Identify which cell holds the provided text, then report its (x, y) central coordinate. 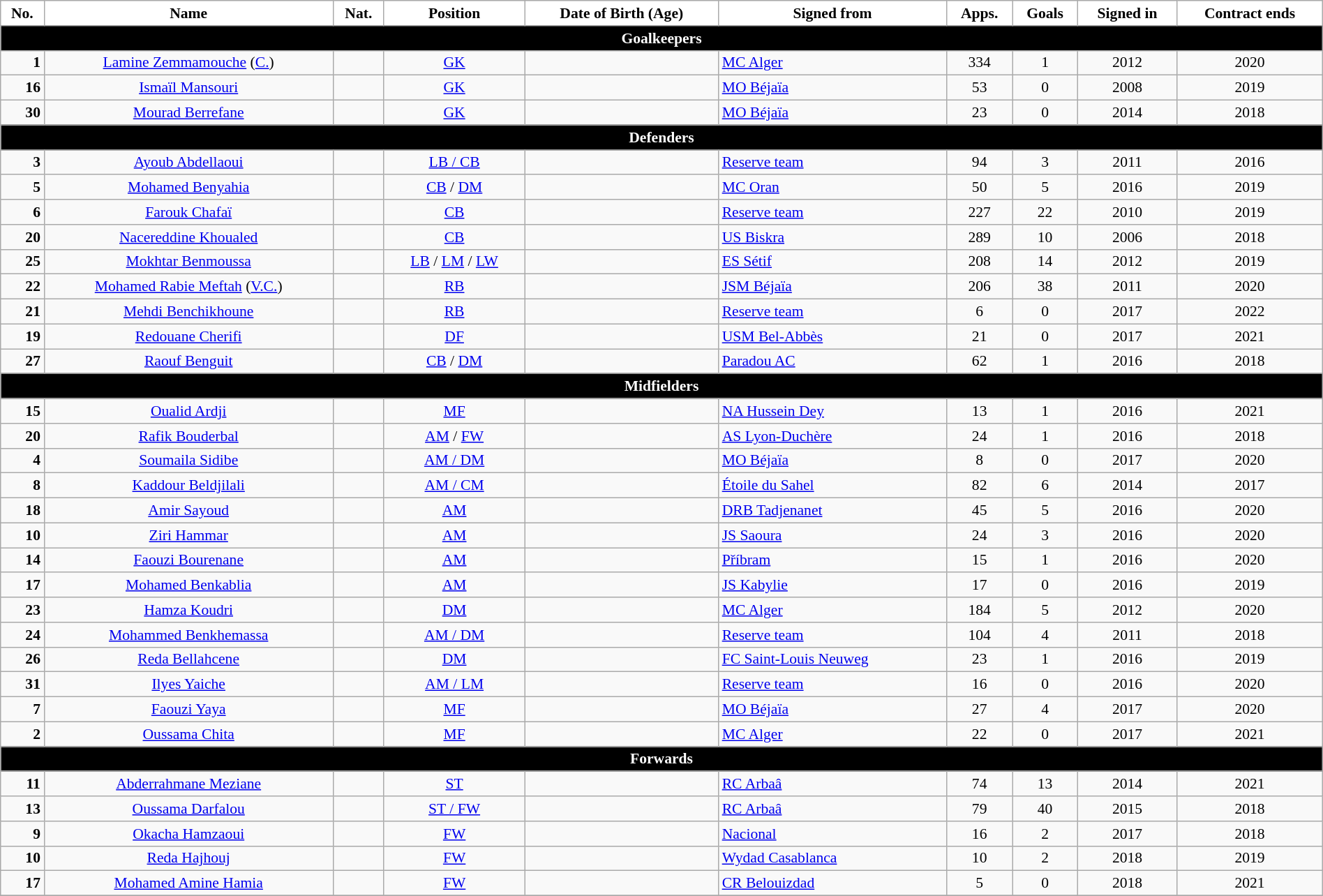
2015 (1127, 809)
LB / CB (454, 163)
184 (979, 610)
Ziri Hammar (188, 535)
Position (454, 13)
Mehdi Benchikhoune (188, 312)
Rafik Bouderbal (188, 436)
JS Kabylie (833, 585)
Kaddour Beldjilali (188, 486)
Nacional (833, 834)
Mohamed Benkablia (188, 585)
US Biskra (833, 237)
Signed in (1127, 13)
Defenders (661, 137)
26 (22, 659)
208 (979, 262)
Faouzi Yaya (188, 710)
2006 (1127, 237)
Goalkeepers (661, 38)
Nacereddine Khoualed (188, 237)
2010 (1127, 212)
Raouf Benguit (188, 361)
Paradou AC (833, 361)
Ismaïl Mansouri (188, 88)
94 (979, 163)
CR Belouizdad (833, 883)
Okacha Hamzaoui (188, 834)
Nat. (359, 13)
Farouk Chafaï (188, 212)
Étoile du Sahel (833, 486)
Mohamed Benyahia (188, 188)
Signed from (833, 13)
Redouane Cherifi (188, 336)
Mohammed Benkhemassa (188, 635)
50 (979, 188)
Mohamed Rabie Meftah (V.C.) (188, 287)
31 (22, 685)
45 (979, 511)
Contract ends (1250, 13)
Reda Bellahcene (188, 659)
30 (22, 113)
NA Hussein Dey (833, 411)
Ilyes Yaiche (188, 685)
Soumaila Sidibe (188, 461)
Příbram (833, 560)
DRB Tadjenanet (833, 511)
Apps. (979, 13)
ES Sétif (833, 262)
Goals (1045, 13)
62 (979, 361)
Amir Sayoud (188, 511)
2008 (1127, 88)
11 (22, 784)
74 (979, 784)
JSM Béjaïa (833, 287)
82 (979, 486)
USM Bel-Abbès (833, 336)
53 (979, 88)
38 (1045, 287)
LB / LM / LW (454, 262)
Forwards (661, 759)
Mohamed Amine Hamia (188, 883)
2022 (1250, 312)
206 (979, 287)
Faouzi Bourenane (188, 560)
Mourad Berrefane (188, 113)
FC Saint-Louis Neuweg (833, 659)
Lamine Zemmamouche (C.) (188, 63)
334 (979, 63)
227 (979, 212)
9 (22, 834)
Reda Hajhouj (188, 858)
Ayoub Abdellaoui (188, 163)
Oussama Chita (188, 734)
JS Saoura (833, 535)
Date of Birth (Age) (622, 13)
MC Oran (833, 188)
Abderrahmane Meziane (188, 784)
Oussama Darfalou (188, 809)
19 (22, 336)
ST / FW (454, 809)
AM / FW (454, 436)
ST (454, 784)
79 (979, 809)
AS Lyon-Duchère (833, 436)
25 (22, 262)
Wydad Casablanca (833, 858)
40 (1045, 809)
Oualid Ardji (188, 411)
18 (22, 511)
7 (22, 710)
Name (188, 13)
Hamza Koudri (188, 610)
AM / LM (454, 685)
289 (979, 237)
104 (979, 635)
No. (22, 13)
Mokhtar Benmoussa (188, 262)
Midfielders (661, 387)
AM / CM (454, 486)
DF (454, 336)
